Capture the cell that displays the provided text and extract its [X, Y] central coordinate. 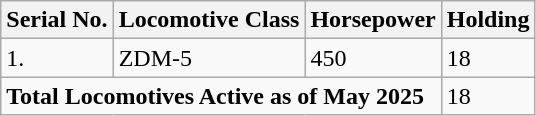
450 [373, 58]
Locomotive Class [209, 20]
Horsepower [373, 20]
Serial No. [57, 20]
ZDM-5 [209, 58]
Holding [488, 20]
Total Locomotives Active as of May 2025 [221, 96]
1. [57, 58]
